Provide the [x, y] coordinate of the cell's center where the given text is located.  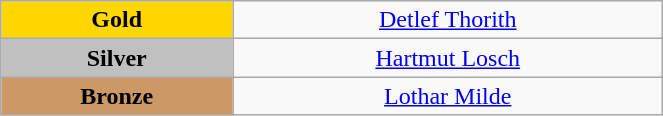
Bronze [117, 96]
Silver [117, 58]
Hartmut Losch [448, 58]
Lothar Milde [448, 96]
Detlef Thorith [448, 20]
Gold [117, 20]
